Detect which cell encompasses the target text, then output its (x, y) center coordinate. 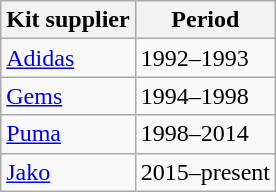
2015–present (205, 172)
1992–1993 (205, 58)
Jako (68, 172)
Gems (68, 96)
1994–1998 (205, 96)
Period (205, 20)
Adidas (68, 58)
Puma (68, 134)
1998–2014 (205, 134)
Kit supplier (68, 20)
